Detect which cell encompasses the target text, then output its [X, Y] center coordinate. 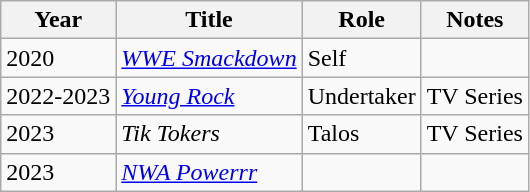
Young Rock [209, 96]
Title [209, 20]
Undertaker [362, 96]
Year [58, 20]
2022-2023 [58, 96]
Talos [362, 134]
WWE Smackdown [209, 58]
Tik Tokers [209, 134]
Role [362, 20]
Self [362, 58]
2020 [58, 58]
Notes [474, 20]
NWA Powerrr [209, 172]
